Locate the cell with the specified text and output its [X, Y] center coordinate. 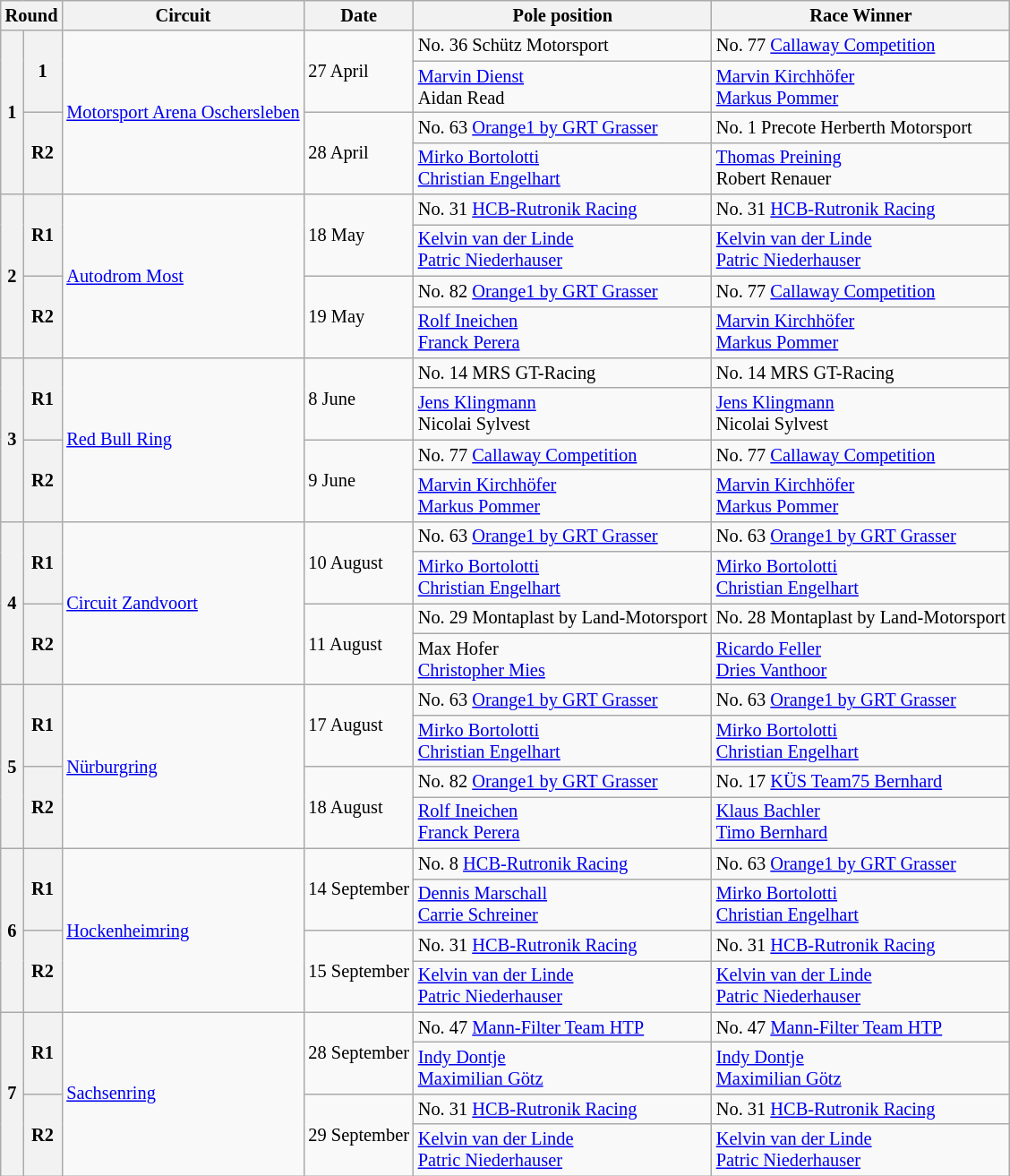
Klaus Bachler Timo Bernhard [861, 822]
No. 17 KÜS Team75 Bernhard [861, 782]
Sachsenring [183, 1094]
Red Bull Ring [183, 439]
No. 8 HCB-Rutronik Racing [562, 863]
28 September [358, 1053]
6 [13, 930]
Motorsport Arena Oschersleben [183, 113]
No. 29 Montaplast by Land-Motorsport [562, 618]
Dennis Marschall Carrie Schreiner [562, 905]
29 September [358, 1134]
Circuit [183, 15]
11 August [358, 643]
Hockenheimring [183, 930]
10 August [358, 562]
Autodrom Most [183, 276]
18 May [358, 235]
19 May [358, 317]
4 [13, 604]
2 [13, 276]
15 September [358, 971]
14 September [358, 888]
Pole position [562, 15]
Circuit Zandvoort [183, 604]
18 August [358, 808]
Marvin Dienst Aidan Read [562, 87]
Nürburgring [183, 767]
Date [358, 15]
7 [13, 1094]
28 April [358, 152]
Max Hofer Christopher Mies [562, 659]
8 June [358, 398]
No. 36 Schütz Motorsport [562, 46]
5 [13, 767]
Ricardo Feller Dries Vanthoor [861, 659]
No. 1 Precote Herberth Motorsport [861, 127]
Thomas Preining Robert Renauer [861, 168]
Round [32, 15]
9 June [358, 480]
No. 28 Montaplast by Land-Motorsport [861, 618]
17 August [358, 725]
Race Winner [861, 15]
27 April [358, 72]
3 [13, 439]
